Determine the [x, y] coordinate at the center of the cell enclosing the given text.  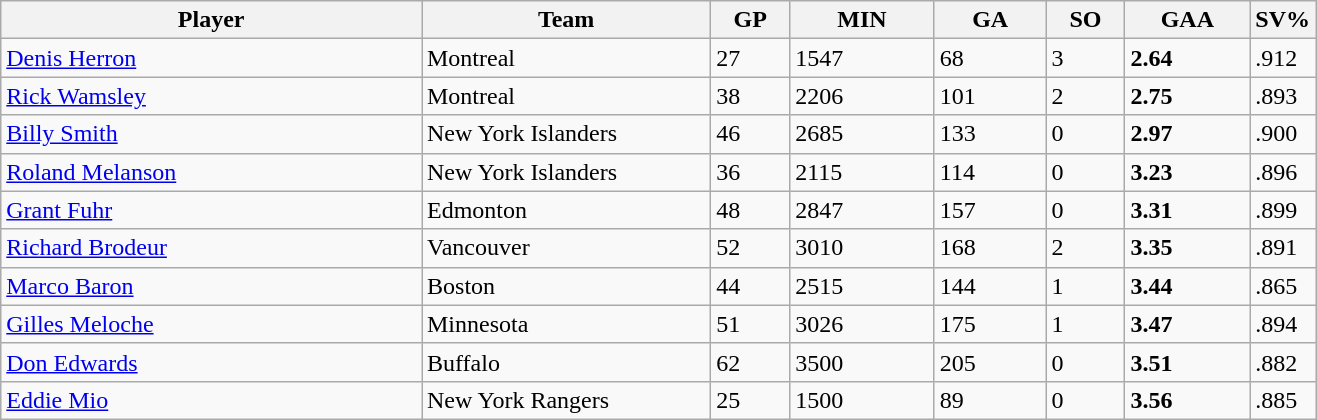
Gilles Meloche [212, 324]
Buffalo [566, 362]
Rick Wamsley [212, 96]
52 [750, 248]
GP [750, 20]
New York Rangers [566, 400]
Richard Brodeur [212, 248]
.894 [1283, 324]
205 [990, 362]
3.56 [1188, 400]
1500 [862, 400]
Team [566, 20]
3 [1086, 58]
3.47 [1188, 324]
3.44 [1188, 286]
MIN [862, 20]
2206 [862, 96]
101 [990, 96]
3.23 [1188, 172]
3.51 [1188, 362]
2.75 [1188, 96]
.885 [1283, 400]
144 [990, 286]
Denis Herron [212, 58]
Marco Baron [212, 286]
Billy Smith [212, 134]
Minnesota [566, 324]
3.35 [1188, 248]
36 [750, 172]
Edmonton [566, 210]
2847 [862, 210]
48 [750, 210]
Don Edwards [212, 362]
51 [750, 324]
.882 [1283, 362]
Boston [566, 286]
2685 [862, 134]
Vancouver [566, 248]
3026 [862, 324]
.912 [1283, 58]
Grant Fuhr [212, 210]
3.31 [1188, 210]
25 [750, 400]
133 [990, 134]
46 [750, 134]
2.97 [1188, 134]
168 [990, 248]
3010 [862, 248]
Eddie Mio [212, 400]
1547 [862, 58]
.891 [1283, 248]
38 [750, 96]
157 [990, 210]
GA [990, 20]
.893 [1283, 96]
27 [750, 58]
175 [990, 324]
3500 [862, 362]
114 [990, 172]
.896 [1283, 172]
Player [212, 20]
2.64 [1188, 58]
SV% [1283, 20]
44 [750, 286]
68 [990, 58]
GAA [1188, 20]
.899 [1283, 210]
.900 [1283, 134]
89 [990, 400]
2515 [862, 286]
62 [750, 362]
SO [1086, 20]
Roland Melanson [212, 172]
.865 [1283, 286]
2115 [862, 172]
